Output the (X, Y) coordinate of the center of the cell containing the given text.  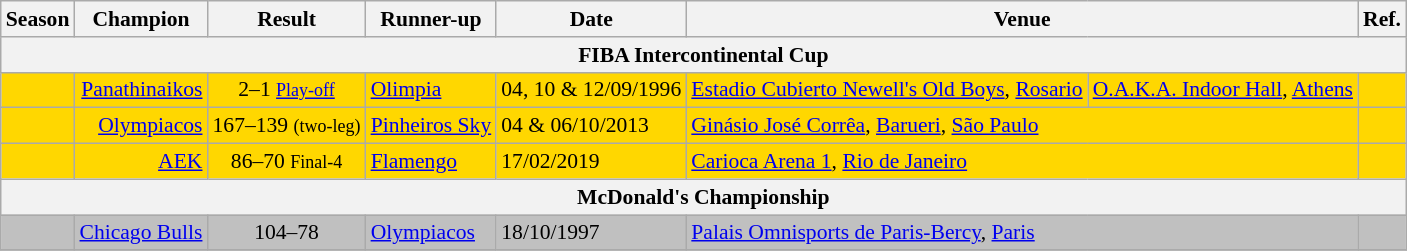
Olimpia (432, 90)
18/10/1997 (591, 233)
Chicago Bulls (140, 233)
Estadio Cubierto Newell's Old Boys, Rosario (886, 90)
Panathinaikos (140, 90)
O.A.K.A. Indoor Hall, Athens (1223, 90)
AEK (140, 162)
104–78 (287, 233)
Runner-up (432, 19)
Season (38, 19)
2–1 Play-off (287, 90)
Date (591, 19)
Champion (140, 19)
167–139 (two-leg) (287, 126)
Pinheiros Sky (432, 126)
Ref. (1382, 19)
17/02/2019 (591, 162)
04, 10 & 12/09/1996 (591, 90)
04 & 06/10/2013 (591, 126)
Carioca Arena 1, Rio de Janeiro (1022, 162)
Palais Omnisports de Paris-Bercy, Paris (1022, 233)
Ginásio José Corrêa, Barueri, São Paulo (1022, 126)
86–70 Final-4 (287, 162)
Venue (1022, 19)
Flamengo (432, 162)
McDonald's Championship (704, 197)
FIBA Intercontinental Cup (704, 55)
Result (287, 19)
